From the cell containing the given text, extract its center point as [x, y] coordinate. 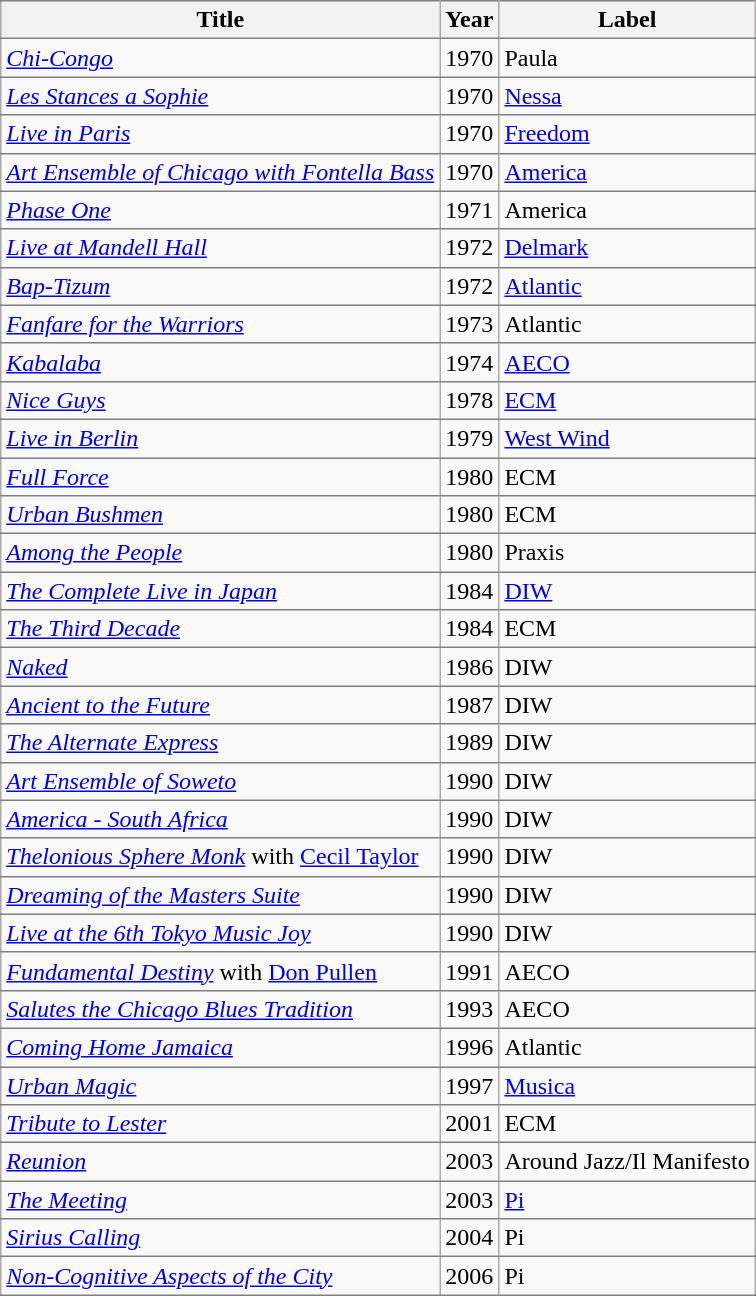
Among the People [220, 553]
Bap-Tizum [220, 286]
Dreaming of the Masters Suite [220, 895]
Live in Berlin [220, 438]
Freedom [627, 134]
Urban Bushmen [220, 515]
Fanfare for the Warriors [220, 324]
Full Force [220, 477]
America - South Africa [220, 819]
Musica [627, 1085]
Ancient to the Future [220, 705]
The Alternate Express [220, 743]
Art Ensemble of Soweto [220, 781]
Label [627, 20]
1997 [470, 1085]
1979 [470, 438]
Phase One [220, 210]
1989 [470, 743]
Live at the 6th Tokyo Music Joy [220, 933]
1991 [470, 971]
Nessa [627, 96]
1978 [470, 400]
Live at Mandell Hall [220, 248]
Praxis [627, 553]
Reunion [220, 1162]
Thelonious Sphere Monk with Cecil Taylor [220, 857]
Live in Paris [220, 134]
1993 [470, 1009]
Fundamental Destiny with Don Pullen [220, 971]
Salutes the Chicago Blues Tradition [220, 1009]
1974 [470, 362]
Art Ensemble of Chicago with Fontella Bass [220, 172]
The Meeting [220, 1200]
West Wind [627, 438]
Year [470, 20]
The Complete Live in Japan [220, 591]
2001 [470, 1124]
1996 [470, 1047]
2006 [470, 1276]
1973 [470, 324]
Kabalaba [220, 362]
Les Stances a Sophie [220, 96]
Urban Magic [220, 1085]
1971 [470, 210]
2004 [470, 1238]
Sirius Calling [220, 1238]
Coming Home Jamaica [220, 1047]
The Third Decade [220, 629]
Around Jazz/Il Manifesto [627, 1162]
Naked [220, 667]
Title [220, 20]
Paula [627, 58]
Nice Guys [220, 400]
1987 [470, 705]
Tribute to Lester [220, 1124]
Chi-Congo [220, 58]
1986 [470, 667]
Non-Cognitive Aspects of the City [220, 1276]
Delmark [627, 248]
